Return [x, y] of the center of cell containing provided text 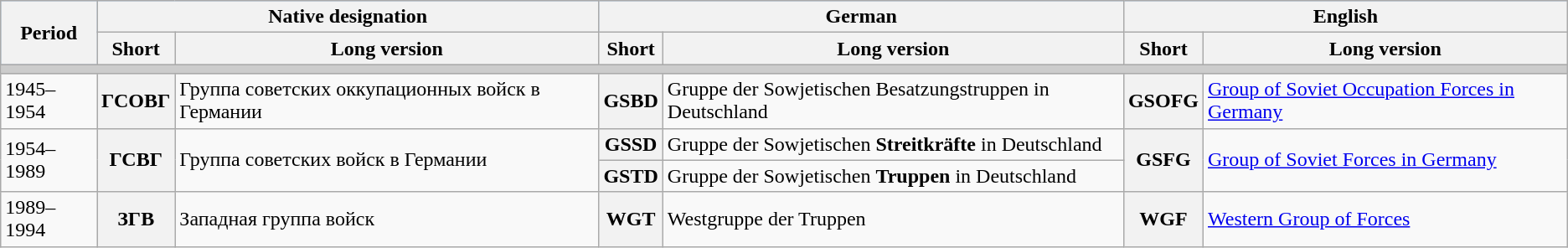
Gruppe der Sowjetischen Streitkräfte in Deutschland [893, 144]
Group of Soviet Occupation Forces in Germany [1385, 101]
Группа советских войск в Германии [387, 160]
Group of Soviet Forces in Germany [1385, 160]
Period [49, 33]
1954–1989 [49, 160]
Gruppe der Sowjetischen Besatzungstruppen in Deutschland [893, 101]
ГСОВГ [136, 101]
WGT [631, 220]
1945–1954 [49, 101]
Native designation [348, 17]
GSFG [1163, 160]
English [1345, 17]
GSBD [631, 101]
1989–1994 [49, 220]
ГСВГ [136, 160]
GSTD [631, 176]
Westgruppe der Truppen [893, 220]
Gruppe der Sowjetischen Truppen in Deutschland [893, 176]
German [861, 17]
GSOFG [1163, 101]
GSSD [631, 144]
ЗГВ [136, 220]
Western Group of Forces [1385, 220]
WGF [1163, 220]
Западная группа войск [387, 220]
Группа советских оккупационных войск в Германии [387, 101]
